Search for the cell housing the specified text and yield its (x, y) center coordinate. 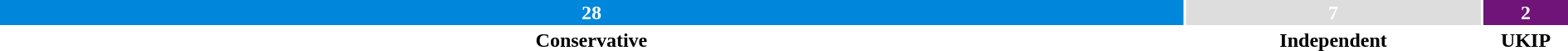
2 (1526, 13)
28 (592, 13)
7 (1333, 13)
